For the text-containing cell, return its midpoint in [x, y] coordinate format. 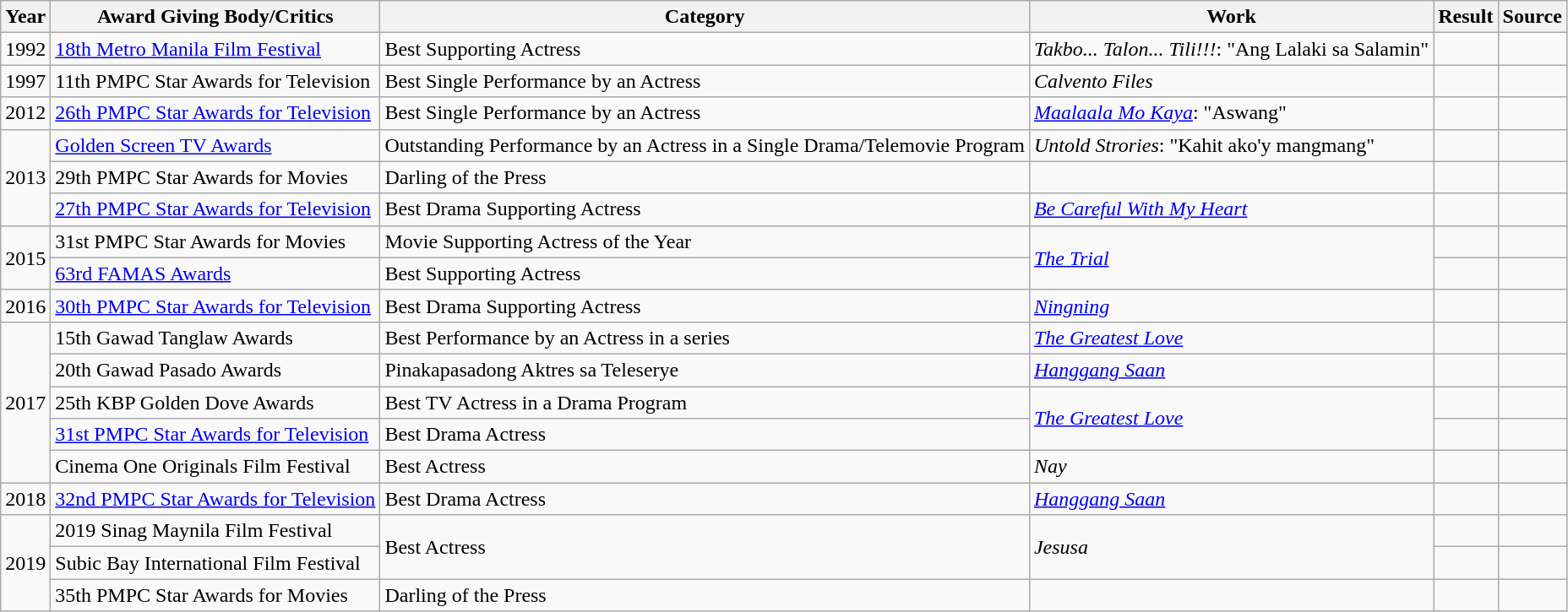
Category [705, 17]
Award Giving Body/Critics [215, 17]
Untold Strories: "Kahit ako'y mangmang" [1231, 145]
Outstanding Performance by an Actress in a Single Drama/Telemovie Program [705, 145]
Result [1466, 17]
Subic Bay International Film Festival [215, 563]
Takbo... Talon... Tili!!!: "Ang Lalaki sa Salamin" [1231, 49]
63rd FAMAS Awards [215, 274]
2015 [25, 257]
The Trial [1231, 257]
Work [1231, 17]
11th PMPC Star Awards for Television [215, 81]
2016 [25, 306]
27th PMPC Star Awards for Television [215, 209]
Best TV Actress in a Drama Program [705, 403]
Movie Supporting Actress of the Year [705, 241]
Maalaala Mo Kaya: "Aswang" [1231, 113]
Nay [1231, 467]
31st PMPC Star Awards for Movies [215, 241]
Be Careful With My Heart [1231, 209]
Year [25, 17]
1997 [25, 81]
29th PMPC Star Awards for Movies [215, 177]
2012 [25, 113]
Pinakapasadong Aktres sa Teleserye [705, 370]
2018 [25, 499]
15th Gawad Tanglaw Awards [215, 338]
2017 [25, 402]
Source [1533, 17]
20th Gawad Pasado Awards [215, 370]
2019 [25, 563]
Cinema One Originals Film Festival [215, 467]
35th PMPC Star Awards for Movies [215, 595]
26th PMPC Star Awards for Television [215, 113]
2019 Sinag Maynila Film Festival [215, 531]
Best Performance by an Actress in a series [705, 338]
Calvento Files [1231, 81]
32nd PMPC Star Awards for Television [215, 499]
18th Metro Manila Film Festival [215, 49]
30th PMPC Star Awards for Television [215, 306]
2013 [25, 177]
Golden Screen TV Awards [215, 145]
25th KBP Golden Dove Awards [215, 403]
1992 [25, 49]
Jesusa [1231, 547]
31st PMPC Star Awards for Television [215, 435]
Ningning [1231, 306]
